Return [x, y] of the center of cell containing provided text 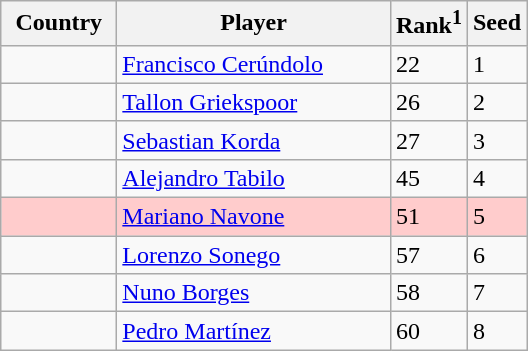
51 [428, 217]
57 [428, 255]
Mariano Navone [254, 217]
Francisco Cerúndolo [254, 64]
Pedro Martínez [254, 331]
26 [428, 102]
27 [428, 140]
1 [496, 64]
Nuno Borges [254, 293]
5 [496, 217]
22 [428, 64]
Alejandro Tabilo [254, 178]
58 [428, 293]
Country [59, 24]
Lorenzo Sonego [254, 255]
4 [496, 178]
Rank1 [428, 24]
8 [496, 331]
2 [496, 102]
Tallon Griekspoor [254, 102]
45 [428, 178]
60 [428, 331]
3 [496, 140]
Seed [496, 24]
6 [496, 255]
Sebastian Korda [254, 140]
Player [254, 24]
7 [496, 293]
